Pinpoint the cell where the given text exists, returning its (X, Y) midpoint coordinate. 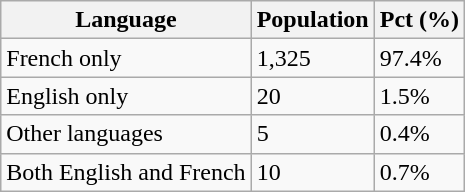
0.7% (419, 172)
5 (312, 134)
Population (312, 20)
Pct (%) (419, 20)
20 (312, 96)
French only (126, 58)
97.4% (419, 58)
10 (312, 172)
1.5% (419, 96)
Language (126, 20)
English only (126, 96)
1,325 (312, 58)
0.4% (419, 134)
Other languages (126, 134)
Both English and French (126, 172)
